Determine the (x, y) coordinate at the center of the cell enclosing the given text.  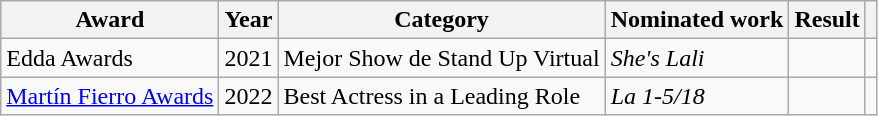
Best Actress in a Leading Role (442, 96)
La 1-5/18 (697, 96)
Category (442, 20)
Nominated work (697, 20)
Result (827, 20)
2022 (248, 96)
Mejor Show de Stand Up Virtual (442, 58)
Edda Awards (110, 58)
She's Lali (697, 58)
2021 (248, 58)
Martín Fierro Awards (110, 96)
Award (110, 20)
Year (248, 20)
